Scan for the cell matching the given text and deliver its (X, Y) coordinate at center. 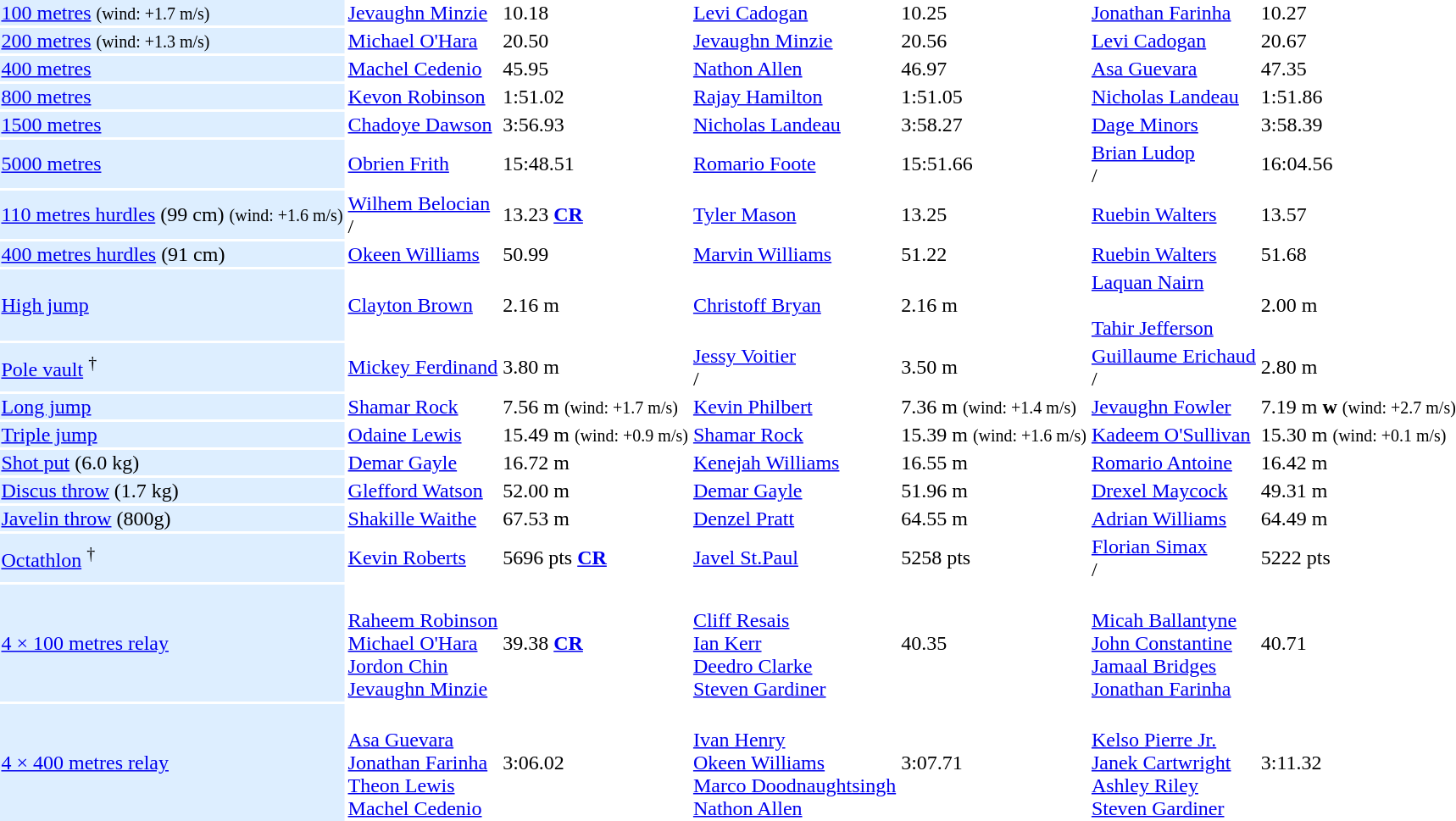
5258 pts (994, 558)
Javelin throw (800g) (172, 519)
Jessy Voitier / (794, 368)
Romario Antoine (1173, 463)
3:56.93 (596, 125)
Adrian Williams (1173, 519)
Jonathan Farinha (1173, 13)
800 metres (172, 97)
Discus throw (1.7 kg) (172, 491)
10.25 (994, 13)
Kelso Pierre Jr. Janek Cartwright Ashley Riley Steven Gardiner (1173, 763)
1:51.05 (994, 97)
Obrien Frith (423, 164)
Kenejah Williams (794, 463)
64.55 m (994, 519)
Guillaume Erichaud / (1173, 368)
15.49 m (wind: +0.9 m/s) (596, 435)
51.22 (994, 254)
3:06.02 (596, 763)
Cliff Resais Ian Kerr Deedro Clarke Steven Gardiner (794, 643)
400 metres (172, 69)
15:51.66 (994, 164)
Micah Ballantyne John Constantine Jamaal Bridges Jonathan Farinha (1173, 643)
Asa Guevara Jonathan Farinha Theon Lewis Machel Cedenio (423, 763)
10.18 (596, 13)
Machel Cedenio (423, 69)
Jevaughn Fowler (1173, 407)
Kevin Roberts (423, 558)
3.50 m (994, 368)
100 metres (wind: +1.7 m/s) (172, 13)
Romario Foote (794, 164)
110 metres hurdles (99 cm) (wind: +1.6 m/s) (172, 215)
15:48.51 (596, 164)
4 × 100 metres relay (172, 643)
40.35 (994, 643)
Triple jump (172, 435)
Dage Minors (1173, 125)
7.56 m (wind: +1.7 m/s) (596, 407)
Javel St.Paul (794, 558)
Marvin Williams (794, 254)
Shot put (6.0 kg) (172, 463)
1:51.02 (596, 97)
Kevon Robinson (423, 97)
Kevin Philbert (794, 407)
Rajay Hamilton (794, 97)
13.23 CR (596, 215)
3:58.27 (994, 125)
39.38 CR (596, 643)
Kadeem O'Sullivan (1173, 435)
Tyler Mason (794, 215)
3:07.71 (994, 763)
Odaine Lewis (423, 435)
46.97 (994, 69)
20.50 (596, 41)
Christoff Bryan (794, 305)
Shakille Waithe (423, 519)
52.00 m (596, 491)
Chadoye Dawson (423, 125)
Laquan Nairn Tahir Jefferson (1173, 305)
Denzel Pratt (794, 519)
Pole vault † (172, 368)
400 metres hurdles (91 cm) (172, 254)
Brian Ludop / (1173, 164)
5000 metres (172, 164)
15.39 m (wind: +1.6 m/s) (994, 435)
Wilhem Belocian / (423, 215)
Michael O'Hara (423, 41)
Mickey Ferdinand (423, 368)
20.56 (994, 41)
1500 metres (172, 125)
Glefford Watson (423, 491)
Clayton Brown (423, 305)
16.55 m (994, 463)
Florian Simax / (1173, 558)
51.96 m (994, 491)
4 × 400 metres relay (172, 763)
Okeen Williams (423, 254)
Octathlon † (172, 558)
Drexel Maycock (1173, 491)
Long jump (172, 407)
Raheem Robinson Michael O'Hara Jordon Chin Jevaughn Minzie (423, 643)
Nathon Allen (794, 69)
7.36 m (wind: +1.4 m/s) (994, 407)
5696 pts CR (596, 558)
50.99 (596, 254)
16.72 m (596, 463)
45.95 (596, 69)
200 metres (wind: +1.3 m/s) (172, 41)
Asa Guevara (1173, 69)
High jump (172, 305)
67.53 m (596, 519)
13.25 (994, 215)
3.80 m (596, 368)
Ivan Henry Okeen Williams Marco Doodnaughtsingh Nathon Allen (794, 763)
